Return the [x, y] coordinate for the center point of the cell that contains the specified text.  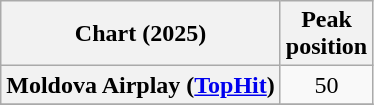
Chart (2025) [141, 34]
Moldova Airplay (TopHit) [141, 85]
50 [326, 85]
Peakposition [326, 34]
